Determine the (X, Y) coordinate at the center of the cell enclosing the given text.  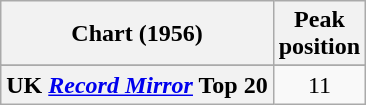
Chart (1956) (137, 34)
Peakposition (319, 34)
UK Record Mirror Top 20 (137, 85)
11 (319, 85)
